Return (X, Y) of the center of cell containing provided text 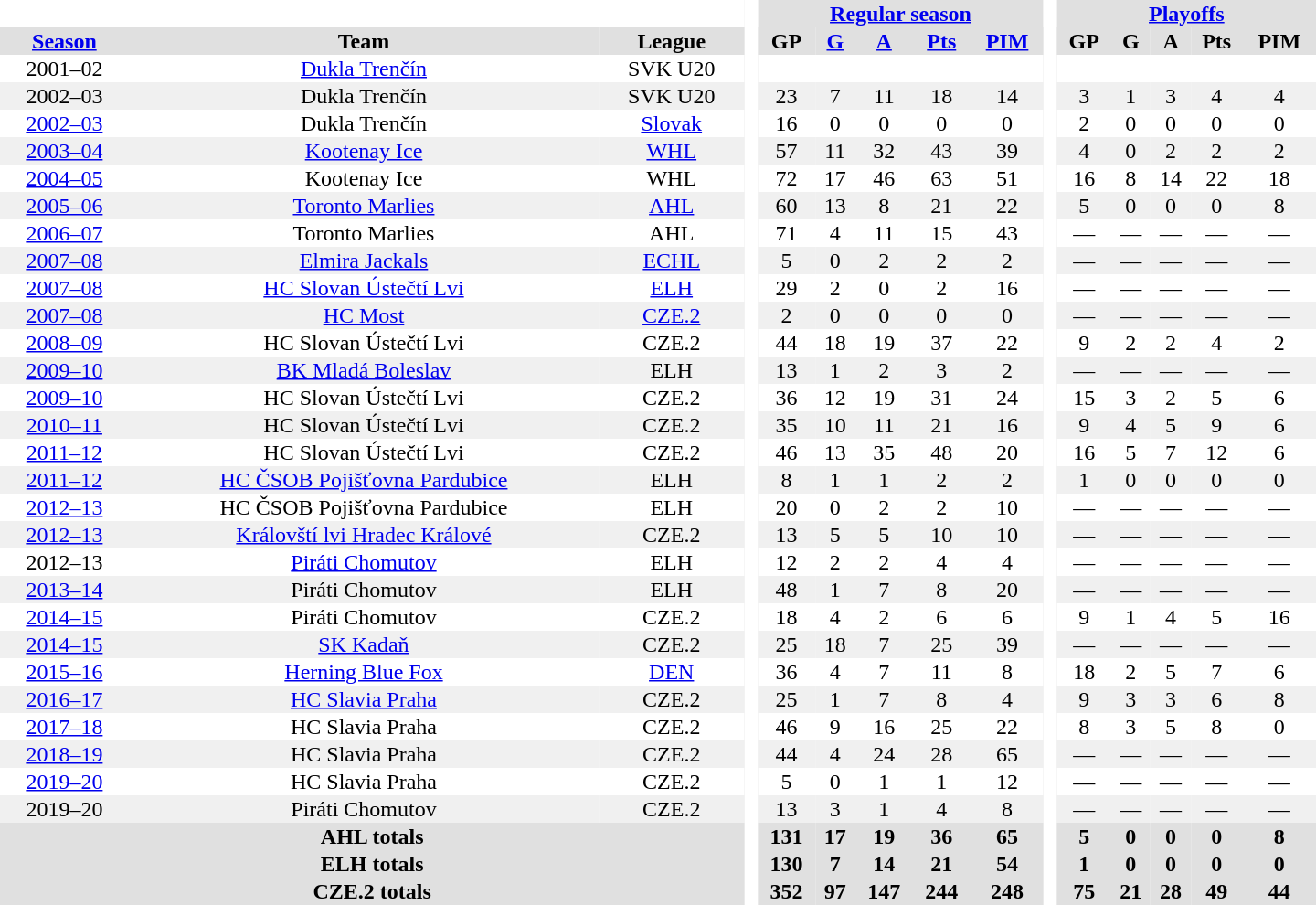
2008–09 (64, 343)
2018–19 (64, 754)
75 (1084, 891)
37 (941, 343)
Regular season (901, 14)
ECHL (671, 261)
352 (786, 891)
Playoffs (1186, 14)
Královští lvi Hradec Králové (364, 535)
2005–06 (64, 206)
2006–07 (64, 233)
54 (1007, 864)
131 (786, 836)
CZE.2 totals (372, 891)
147 (885, 891)
71 (786, 233)
2001–02 (64, 69)
97 (835, 891)
244 (941, 891)
2017–18 (64, 727)
Slovak (671, 123)
248 (1007, 891)
72 (786, 178)
2010–11 (64, 425)
Elmira Jackals (364, 261)
130 (786, 864)
SK Kadaň (364, 644)
2013–14 (64, 590)
23 (786, 96)
49 (1217, 891)
63 (941, 178)
29 (786, 288)
51 (1007, 178)
AHL totals (372, 836)
ELH totals (372, 864)
60 (786, 206)
2004–05 (64, 178)
BK Mladá Boleslav (364, 370)
League (671, 41)
57 (786, 151)
HC Most (364, 315)
DEN (671, 672)
Season (64, 41)
31 (941, 398)
2015–16 (64, 672)
Team (364, 41)
2016–17 (64, 699)
2003–04 (64, 151)
Herning Blue Fox (364, 672)
32 (885, 151)
